Pinpoint the cell where the given text exists, returning its (x, y) midpoint coordinate. 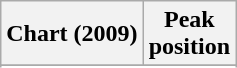
Peakposition (189, 34)
Chart (2009) (72, 34)
